Return [X, Y] of the center of cell containing provided text 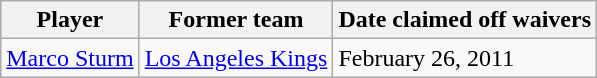
Player [70, 20]
Los Angeles Kings [236, 58]
February 26, 2011 [465, 58]
Former team [236, 20]
Date claimed off waivers [465, 20]
Marco Sturm [70, 58]
